Locate the cell with the specified text and output its [x, y] center coordinate. 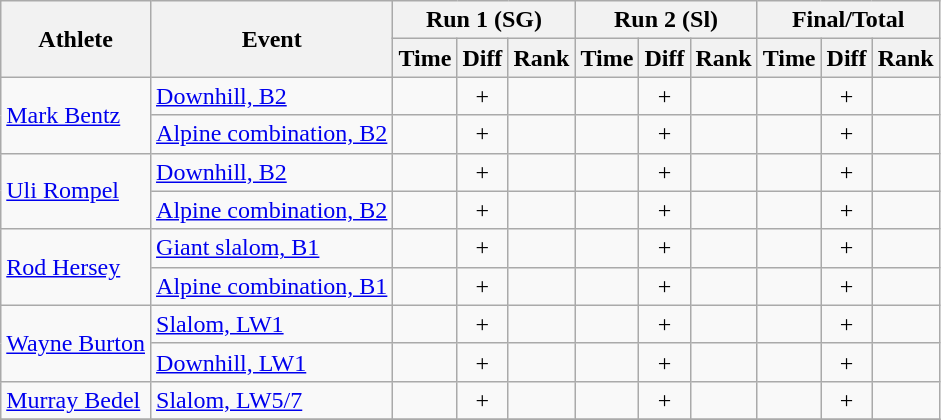
Run 2 (Sl) [666, 20]
Mark Bentz [76, 115]
Slalom, LW5/7 [272, 400]
Uli Rompel [76, 191]
Rod Hersey [76, 267]
Wayne Burton [76, 343]
Run 1 (SG) [484, 20]
Murray Bedel [76, 400]
Final/Total [848, 20]
Athlete [76, 39]
Event [272, 39]
Giant slalom, B1 [272, 248]
Slalom, LW1 [272, 324]
Alpine combination, B1 [272, 286]
Downhill, LW1 [272, 362]
